Search for the cell housing the specified text and yield its (x, y) center coordinate. 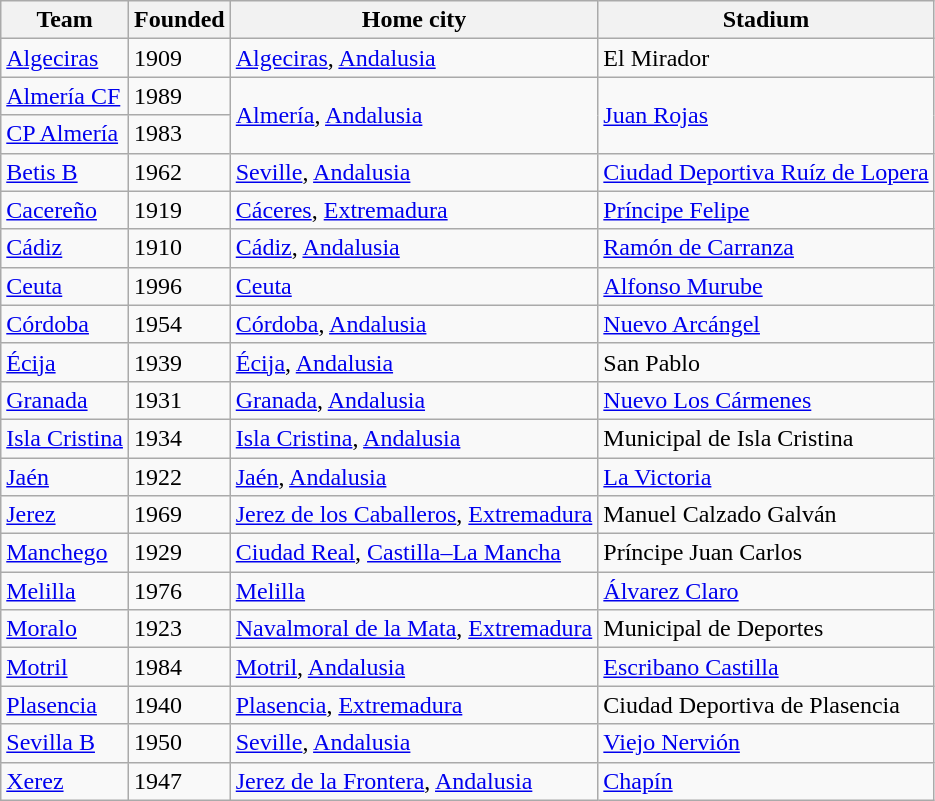
Sevilla B (65, 743)
CP Almería (65, 134)
Navalmoral de la Mata, Extremadura (414, 629)
Príncipe Felipe (766, 210)
Almería CF (65, 96)
Juan Rojas (766, 115)
1940 (179, 705)
San Pablo (766, 362)
Alfonso Murube (766, 286)
1923 (179, 629)
Jaén (65, 477)
Isla Cristina (65, 438)
1919 (179, 210)
Cáceres, Extremadura (414, 210)
1947 (179, 781)
1939 (179, 362)
1983 (179, 134)
Jerez (65, 515)
Stadium (766, 20)
1931 (179, 400)
Motril (65, 667)
1909 (179, 58)
1922 (179, 477)
Granada, Andalusia (414, 400)
La Victoria (766, 477)
Príncipe Juan Carlos (766, 553)
1929 (179, 553)
Betis B (65, 172)
Álvarez Claro (766, 591)
Jerez de los Caballeros, Extremadura (414, 515)
Plasencia, Extremadura (414, 705)
Home city (414, 20)
Nuevo Los Cármenes (766, 400)
Viejo Nervión (766, 743)
Chapín (766, 781)
1950 (179, 743)
Écija (65, 362)
Ciudad Deportiva de Plasencia (766, 705)
Xerez (65, 781)
Algeciras (65, 58)
Granada (65, 400)
1996 (179, 286)
Ciudad Real, Castilla–La Mancha (414, 553)
Founded (179, 20)
Motril, Andalusia (414, 667)
Manchego (65, 553)
Municipal de Deportes (766, 629)
Team (65, 20)
1989 (179, 96)
Écija, Andalusia (414, 362)
Municipal de Isla Cristina (766, 438)
Ramón de Carranza (766, 248)
Córdoba, Andalusia (414, 324)
1976 (179, 591)
Moralo (65, 629)
1910 (179, 248)
Ciudad Deportiva Ruíz de Lopera (766, 172)
Manuel Calzado Galván (766, 515)
1954 (179, 324)
1969 (179, 515)
Escribano Castilla (766, 667)
Jaén, Andalusia (414, 477)
1962 (179, 172)
1984 (179, 667)
Cacereño (65, 210)
Córdoba (65, 324)
Nuevo Arcángel (766, 324)
1934 (179, 438)
Isla Cristina, Andalusia (414, 438)
Jerez de la Frontera, Andalusia (414, 781)
Cádiz, Andalusia (414, 248)
Almería, Andalusia (414, 115)
Cádiz (65, 248)
El Mirador (766, 58)
Algeciras, Andalusia (414, 58)
Plasencia (65, 705)
